Determine the (X, Y) coordinate at the center of the cell enclosing the given text.  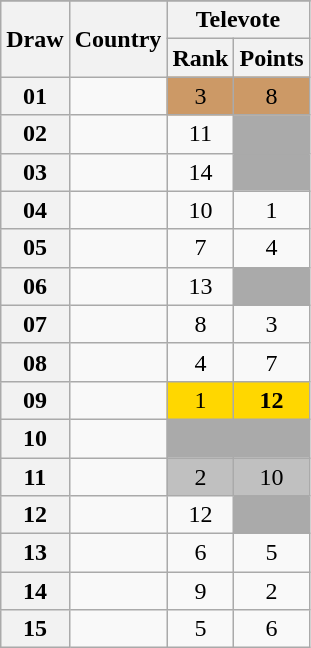
05 (35, 248)
07 (35, 324)
04 (35, 210)
Points (272, 58)
Country (118, 39)
Rank (200, 58)
02 (35, 134)
08 (35, 362)
Draw (35, 39)
03 (35, 172)
01 (35, 96)
9 (200, 591)
09 (35, 400)
15 (35, 629)
Televote (238, 20)
06 (35, 286)
